From the cell containing the given text, extract its center point as (X, Y) coordinate. 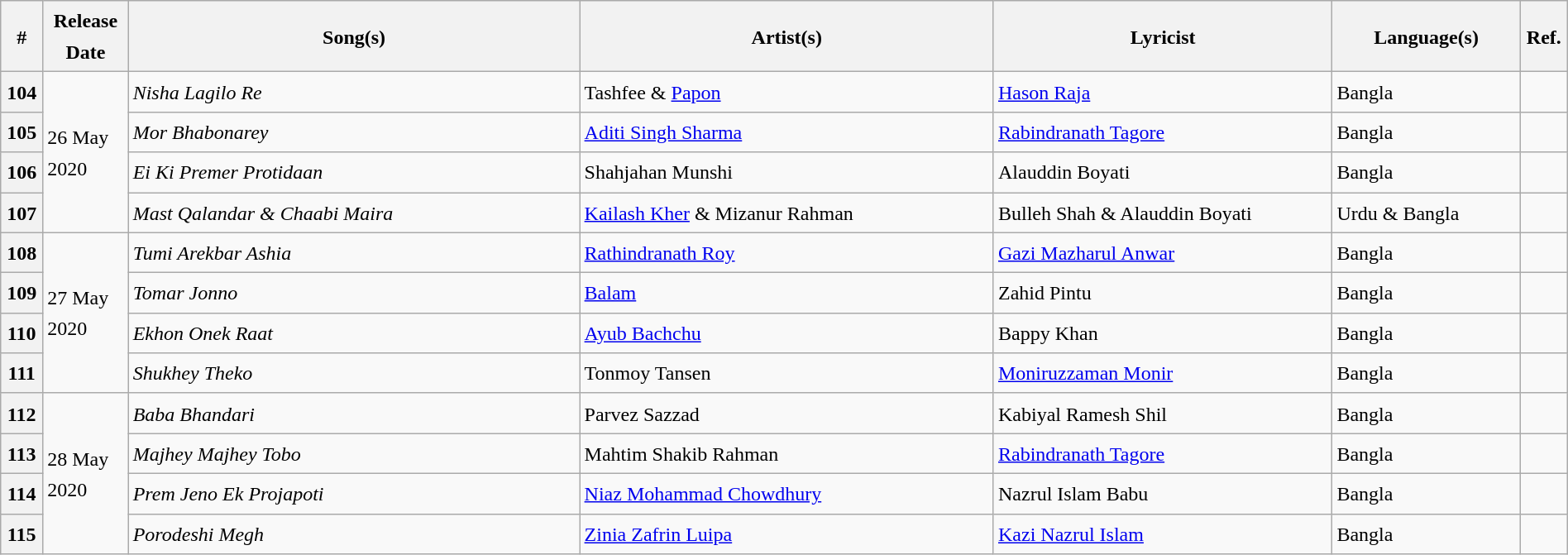
Baba Bhandari (354, 414)
Urdu & Bangla (1426, 212)
Porodeshi Megh (354, 534)
Niaz Mohammad Chowdhury (786, 493)
Rathindranath Roy (786, 253)
108 (22, 253)
105 (22, 132)
Nisha Lagilo Re (354, 93)
110 (22, 333)
28 May 2020 (86, 473)
Ayub Bachchu (786, 333)
Majhey Majhey Tobo (354, 453)
Release Date (86, 36)
Prem Jeno Ek Projapoti (354, 493)
Kailash Kher & Mizanur Rahman (786, 212)
Hason Raja (1163, 93)
107 (22, 212)
113 (22, 453)
Parvez Sazzad (786, 414)
Kazi Nazrul Islam (1163, 534)
Bulleh Shah & Alauddin Boyati (1163, 212)
Aditi Singh Sharma (786, 132)
Artist(s) (786, 36)
114 (22, 493)
Shahjahan Munshi (786, 172)
Tonmoy Tansen (786, 374)
Ei Ki Premer Protidaan (354, 172)
112 (22, 414)
Tumi Arekbar Ashia (354, 253)
Song(s) (354, 36)
106 (22, 172)
Balam (786, 293)
Alauddin Boyati (1163, 172)
115 (22, 534)
Shukhey Theko (354, 374)
Tashfee & Papon (786, 93)
Gazi Mazharul Anwar (1163, 253)
Mast Qalandar & Chaabi Maira (354, 212)
Lyricist (1163, 36)
27 May 2020 (86, 313)
26 May 2020 (86, 152)
Zahid Pintu (1163, 293)
# (22, 36)
Nazrul Islam Babu (1163, 493)
Language(s) (1426, 36)
111 (22, 374)
109 (22, 293)
Ref. (1543, 36)
Mor Bhabonarey (354, 132)
Zinia Zafrin Luipa (786, 534)
Moniruzzaman Monir (1163, 374)
Kabiyal Ramesh Shil (1163, 414)
104 (22, 93)
Mahtim Shakib Rahman (786, 453)
Tomar Jonno (354, 293)
Bappy Khan (1163, 333)
Ekhon Onek Raat (354, 333)
